Pinpoint the cell where the given text exists, returning its [X, Y] midpoint coordinate. 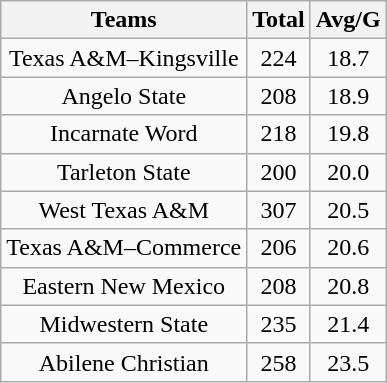
20.0 [348, 172]
20.5 [348, 210]
20.6 [348, 248]
224 [279, 58]
19.8 [348, 134]
Abilene Christian [124, 362]
Eastern New Mexico [124, 286]
20.8 [348, 286]
307 [279, 210]
18.7 [348, 58]
23.5 [348, 362]
206 [279, 248]
Tarleton State [124, 172]
200 [279, 172]
235 [279, 324]
258 [279, 362]
Total [279, 20]
Angelo State [124, 96]
Midwestern State [124, 324]
Texas A&M–Kingsville [124, 58]
21.4 [348, 324]
West Texas A&M [124, 210]
Texas A&M–Commerce [124, 248]
Incarnate Word [124, 134]
18.9 [348, 96]
Avg/G [348, 20]
Teams [124, 20]
218 [279, 134]
